Extract the (x, y) coordinate from the center of the cell holding the provided text.  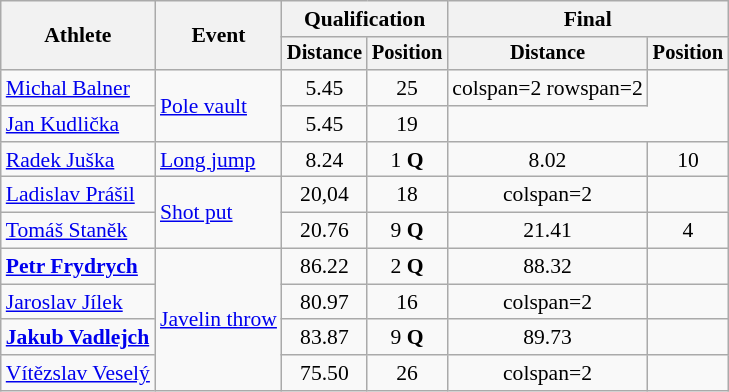
1 Q (407, 160)
Event (218, 36)
21.41 (548, 231)
89.73 (548, 338)
Final (588, 19)
20,04 (324, 195)
Jan Kudlička (78, 124)
Shot put (218, 212)
4 (688, 231)
Vítězslav Veselý (78, 373)
Michal Balner (78, 88)
26 (407, 373)
colspan=2 rowspan=2 (548, 88)
Javelin throw (218, 320)
Tomáš Staněk (78, 231)
Petr Frydrych (78, 267)
86.22 (324, 267)
25 (407, 88)
Jakub Vadlejch (78, 338)
75.50 (324, 373)
Qualification (364, 19)
2 Q (407, 267)
Athlete (78, 36)
88.32 (548, 267)
10 (688, 160)
83.87 (324, 338)
18 (407, 195)
8.02 (548, 160)
Ladislav Prášil (78, 195)
Pole vault (218, 106)
19 (407, 124)
Radek Juška (78, 160)
Long jump (218, 160)
Jaroslav Jílek (78, 302)
20.76 (324, 231)
80.97 (324, 302)
8.24 (324, 160)
16 (407, 302)
